Pinpoint the cell where the given text exists, returning its [x, y] midpoint coordinate. 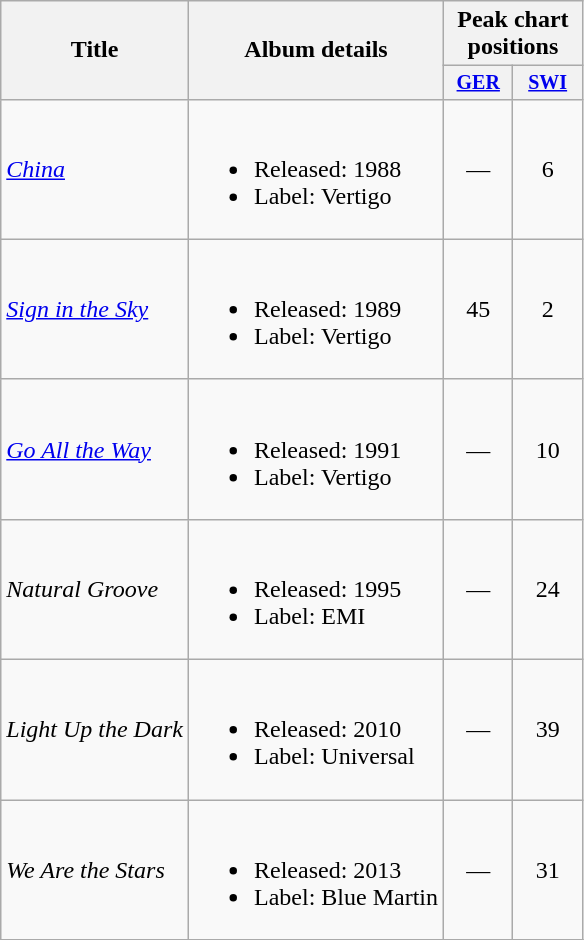
We Are the Stars [95, 870]
6 [548, 169]
Go All the Way [95, 449]
24 [548, 589]
2 [548, 309]
Light Up the Dark [95, 730]
39 [548, 730]
Album details [316, 50]
Released: 2013Label: Blue Martin [316, 870]
Released: 1988Label: Vertigo [316, 169]
31 [548, 870]
Title [95, 50]
GER [478, 82]
Released: 2010Label: Universal [316, 730]
SWI [548, 82]
Released: 1995Label: EMI [316, 589]
China [95, 169]
Sign in the Sky [95, 309]
Peak chart positions [514, 34]
45 [478, 309]
Released: 1989Label: Vertigo [316, 309]
10 [548, 449]
Released: 1991Label: Vertigo [316, 449]
Natural Groove [95, 589]
